Pinpoint the cell where the given text exists, returning its (x, y) midpoint coordinate. 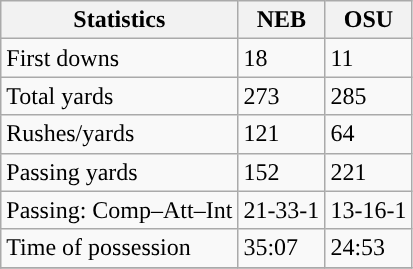
18 (282, 58)
Passing yards (120, 172)
64 (368, 134)
Passing: Comp–Att–Int (120, 210)
21-33-1 (282, 210)
OSU (368, 20)
121 (282, 134)
Rushes/yards (120, 134)
24:53 (368, 248)
First downs (120, 58)
221 (368, 172)
285 (368, 96)
Time of possession (120, 248)
Statistics (120, 20)
35:07 (282, 248)
NEB (282, 20)
273 (282, 96)
11 (368, 58)
13-16-1 (368, 210)
Total yards (120, 96)
152 (282, 172)
